Detect which cell encompasses the target text, then output its (X, Y) center coordinate. 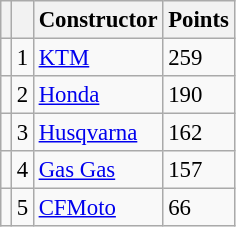
2 (22, 95)
162 (198, 133)
4 (22, 170)
66 (198, 208)
KTM (98, 58)
Husqvarna (98, 133)
190 (198, 95)
Points (198, 20)
CFMoto (98, 208)
3 (22, 133)
5 (22, 208)
Constructor (98, 20)
Honda (98, 95)
259 (198, 58)
Gas Gas (98, 170)
1 (22, 58)
157 (198, 170)
